Identify which cell holds the provided text, then report its (X, Y) central coordinate. 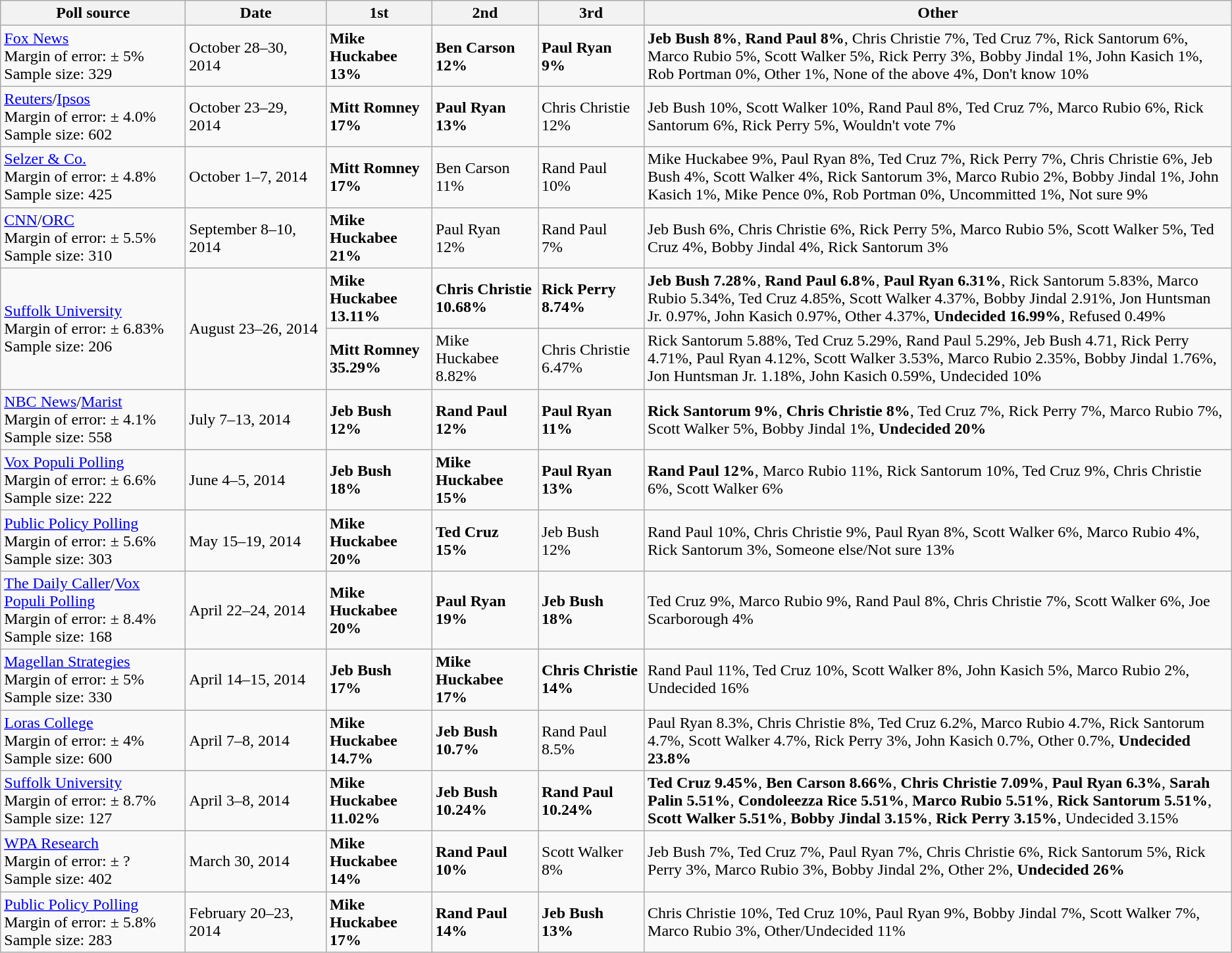
Ted Cruz 9%, Marco Rubio 9%, Rand Paul 8%, Chris Christie 7%, Scott Walker 6%, Joe Scarborough 4% (938, 609)
Jeb Bush 10%, Scott Walker 10%, Rand Paul 8%, Ted Cruz 7%, Marco Rubio 6%, Rick Santorum 6%, Rick Perry 5%, Wouldn't vote 7% (938, 116)
Public Policy PollingMargin of error: ± 5.8% Sample size: 283 (93, 922)
Mike Huckabee13% (379, 56)
Public Policy PollingMargin of error: ± 5.6% Sample size: 303 (93, 540)
April 14–15, 2014 (256, 679)
2nd (484, 13)
Chris Christie 10%, Ted Cruz 10%, Paul Ryan 9%, Bobby Jindal 7%, Scott Walker 7%, Marco Rubio 3%, Other/Undecided 11% (938, 922)
Date (256, 13)
Rand Paul8.5% (591, 740)
Paul Ryan9% (591, 56)
WPA ResearchMargin of error: ± ? Sample size: 402 (93, 862)
August 23–26, 2014 (256, 328)
Paul Ryan19% (484, 609)
Chris Christie10.68% (484, 298)
Mike Huckabee21% (379, 238)
Mike Huckabee14.7% (379, 740)
Ben Carson11% (484, 177)
Mike Huckabee15% (484, 480)
Rick Santorum 9%, Chris Christie 8%, Ted Cruz 7%, Rick Perry 7%, Marco Rubio 7%, Scott Walker 5%, Bobby Jindal 1%, Undecided 20% (938, 419)
Mitt Romney35.29% (379, 359)
Suffolk UniversityMargin of error: ± 6.83% Sample size: 206 (93, 328)
Jeb Bush10.7% (484, 740)
Mike Huckabee14% (379, 862)
Jeb Bush 6%, Chris Christie 6%, Rick Perry 5%, Marco Rubio 5%, Scott Walker 5%, Ted Cruz 4%, Bobby Jindal 4%, Rick Santorum 3% (938, 238)
Mike Huckabee11.02% (379, 801)
Rick Perry8.74% (591, 298)
Fox NewsMargin of error: ± 5% Sample size: 329 (93, 56)
June 4–5, 2014 (256, 480)
October 28–30, 2014 (256, 56)
Jeb Bush10.24% (484, 801)
Chris Christie6.47% (591, 359)
October 23–29, 2014 (256, 116)
Rand Paul 11%, Ted Cruz 10%, Scott Walker 8%, John Kasich 5%, Marco Rubio 2%, Undecided 16% (938, 679)
Jeb Bush13% (591, 922)
Paul Ryan11% (591, 419)
Mike Huckabee13.11% (379, 298)
Reuters/IpsosMargin of error: ± 4.0% Sample size: 602 (93, 116)
Vox Populi PollingMargin of error: ± 6.6% Sample size: 222 (93, 480)
March 30, 2014 (256, 862)
April 3–8, 2014 (256, 801)
Paul Ryan12% (484, 238)
NBC News/MaristMargin of error: ± 4.1% Sample size: 558 (93, 419)
Jeb Bush17% (379, 679)
Suffolk UniversityMargin of error: ± 8.7% Sample size: 127 (93, 801)
Rand Paul7% (591, 238)
Mike Huckabee8.82% (484, 359)
Rand Paul10.24% (591, 801)
Poll source (93, 13)
Ted Cruz15% (484, 540)
October 1–7, 2014 (256, 177)
Chris Christie12% (591, 116)
Rand Paul 12%, Marco Rubio 11%, Rick Santorum 10%, Ted Cruz 9%, Chris Christie 6%, Scott Walker 6% (938, 480)
February 20–23, 2014 (256, 922)
Scott Walker8% (591, 862)
July 7–13, 2014 (256, 419)
Other (938, 13)
Jeb Bush 7%, Ted Cruz 7%, Paul Ryan 7%, Chris Christie 6%, Rick Santorum 5%, Rick Perry 3%, Marco Rubio 3%, Bobby Jindal 2%, Other 2%, Undecided 26% (938, 862)
The Daily Caller/Vox Populi PollingMargin of error: ± 8.4% Sample size: 168 (93, 609)
1st (379, 13)
Rand Paul12% (484, 419)
Ben Carson12% (484, 56)
May 15–19, 2014 (256, 540)
Selzer & Co.Margin of error: ± 4.8% Sample size: 425 (93, 177)
Chris Christie14% (591, 679)
CNN/ORCMargin of error: ± 5.5% Sample size: 310 (93, 238)
Rand Paul 10%, Chris Christie 9%, Paul Ryan 8%, Scott Walker 6%, Marco Rubio 4%, Rick Santorum 3%, Someone else/Not sure 13% (938, 540)
September 8–10, 2014 (256, 238)
3rd (591, 13)
April 7–8, 2014 (256, 740)
Magellan StrategiesMargin of error: ± 5% Sample size: 330 (93, 679)
April 22–24, 2014 (256, 609)
Rand Paul14% (484, 922)
Loras CollegeMargin of error: ± 4% Sample size: 600 (93, 740)
